Scan for the cell matching the given text and deliver its [x, y] coordinate at center. 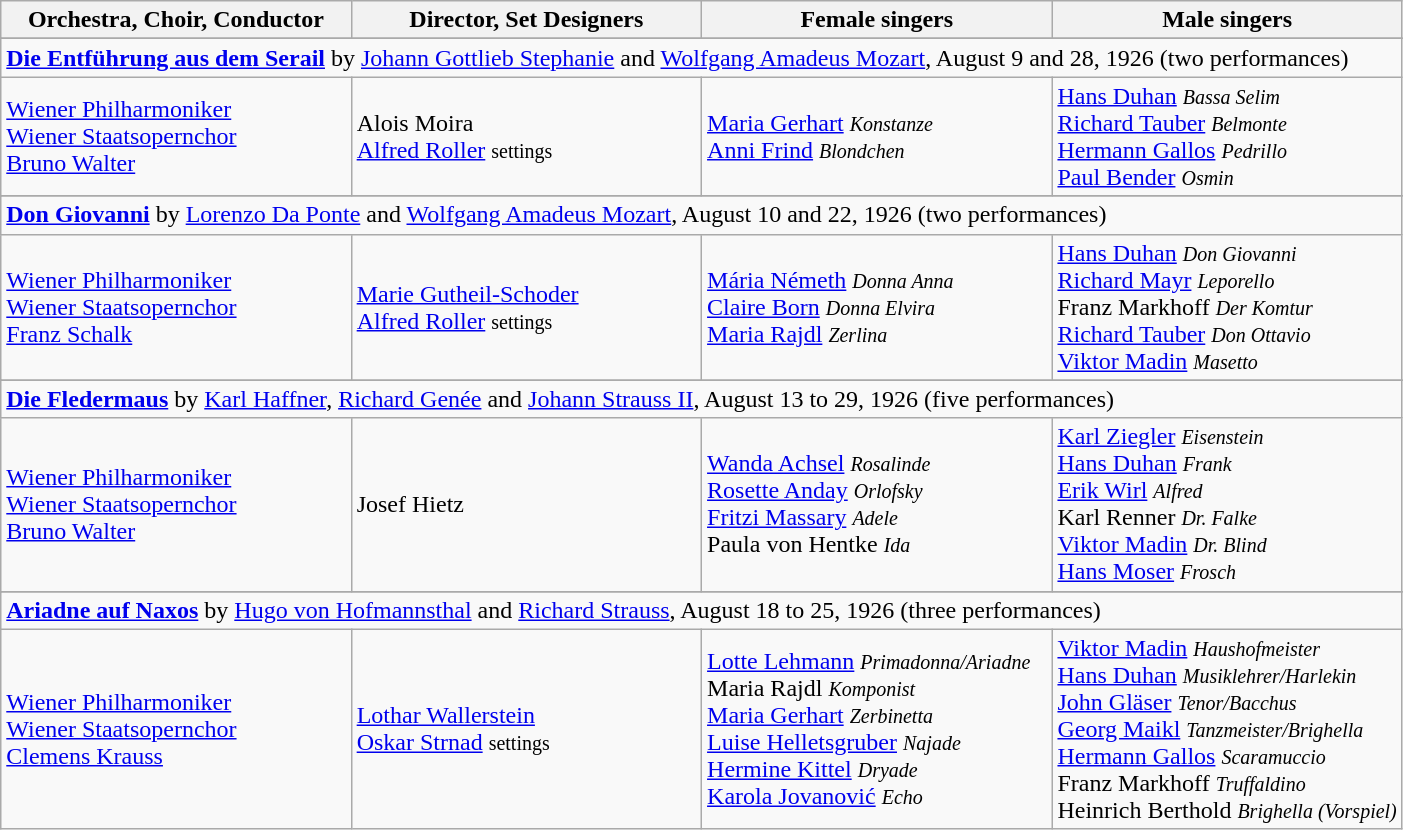
Lothar WallersteinOskar Strnad settings [526, 729]
Wiener PhilharmonikerWiener StaatsopernchorFranz Schalk [176, 307]
Wanda Achsel RosalindeRosette Anday OrlofskyFritzi Massary AdelePaula von Hentke Ida [877, 504]
Karl Ziegler EisensteinHans Duhan FrankErik Wirl AlfredKarl Renner Dr. FalkeViktor Madin Dr. BlindHans Moser Frosch [1227, 504]
Die Fledermaus by Karl Haffner, Richard Genée and Johann Strauss II, August 13 to 29, 1926 (five performances) [702, 399]
Director, Set Designers [526, 20]
Wiener PhilharmonikerWiener StaatsopernchorClemens Krauss [176, 729]
Hans Duhan Don GiovanniRichard Mayr LeporelloFranz Markhoff Der KomturRichard Tauber Don OttavioViktor Madin Masetto [1227, 307]
Female singers [877, 20]
Don Giovanni by Lorenzo Da Ponte and Wolfgang Amadeus Mozart, August 10 and 22, 1926 (two performances) [702, 215]
Maria Gerhart KonstanzeAnni Frind Blondchen [877, 136]
Hans Duhan Bassa SelimRichard Tauber BelmonteHermann Gallos PedrilloPaul Bender Osmin [1227, 136]
Mária Németh Donna AnnaClaire Born Donna ElviraMaria Rajdl Zerlina [877, 307]
Alois MoiraAlfred Roller settings [526, 136]
Josef Hietz [526, 504]
Marie Gutheil-SchoderAlfred Roller settings [526, 307]
Die Entführung aus dem Serail by Johann Gottlieb Stephanie and Wolfgang Amadeus Mozart, August 9 and 28, 1926 (two performances) [702, 58]
Lotte Lehmann Primadonna/AriadneMaria Rajdl KomponistMaria Gerhart ZerbinettaLuise Helletsgruber NajadeHermine Kittel DryadeKarola Jovanović Echo [877, 729]
Orchestra, Choir, Conductor [176, 20]
Male singers [1227, 20]
Ariadne auf Naxos by Hugo von Hofmannsthal and Richard Strauss, August 18 to 25, 1926 (three performances) [702, 610]
